Find where the given text appears and provide that cell's center as [x, y] coordinate. 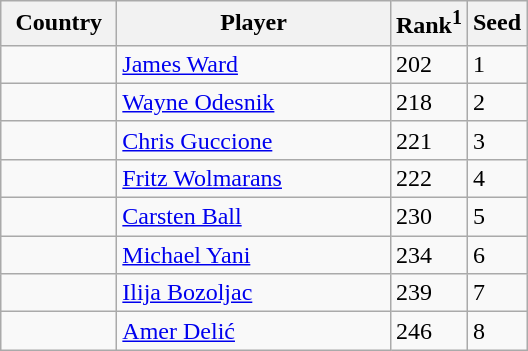
Amer Delić [254, 331]
4 [496, 178]
3 [496, 140]
Rank1 [428, 24]
Fritz Wolmarans [254, 178]
Carsten Ball [254, 217]
5 [496, 217]
2 [496, 102]
6 [496, 255]
246 [428, 331]
Ilija Bozoljac [254, 293]
221 [428, 140]
Wayne Odesnik [254, 102]
Player [254, 24]
8 [496, 331]
230 [428, 217]
239 [428, 293]
Country [59, 24]
Chris Guccione [254, 140]
234 [428, 255]
1 [496, 64]
Seed [496, 24]
218 [428, 102]
James Ward [254, 64]
Michael Yani [254, 255]
222 [428, 178]
7 [496, 293]
202 [428, 64]
